Detect which cell encompasses the target text, then output its (x, y) center coordinate. 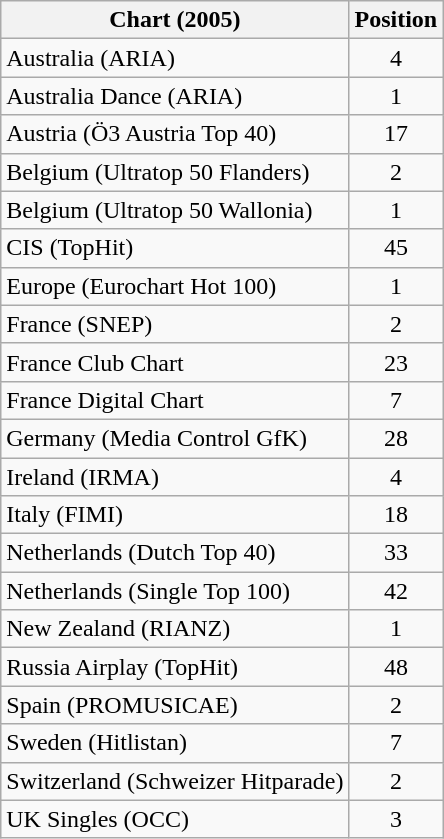
48 (396, 667)
CIS (TopHit) (175, 248)
UK Singles (OCC) (175, 819)
Switzerland (Schweizer Hitparade) (175, 781)
Netherlands (Dutch Top 40) (175, 553)
Australia (ARIA) (175, 58)
Belgium (Ultratop 50 Wallonia) (175, 210)
Europe (Eurochart Hot 100) (175, 286)
Ireland (IRMA) (175, 477)
Belgium (Ultratop 50 Flanders) (175, 172)
3 (396, 819)
France Club Chart (175, 362)
Netherlands (Single Top 100) (175, 591)
42 (396, 591)
45 (396, 248)
Austria (Ö3 Austria Top 40) (175, 134)
France (SNEP) (175, 324)
23 (396, 362)
33 (396, 553)
Position (396, 20)
Germany (Media Control GfK) (175, 438)
Russia Airplay (TopHit) (175, 667)
Italy (FIMI) (175, 515)
17 (396, 134)
18 (396, 515)
Australia Dance (ARIA) (175, 96)
Spain (PROMUSICAE) (175, 705)
France Digital Chart (175, 400)
Sweden (Hitlistan) (175, 743)
New Zealand (RIANZ) (175, 629)
28 (396, 438)
Chart (2005) (175, 20)
